Determine the (X, Y) coordinate at the center of the cell enclosing the given text.  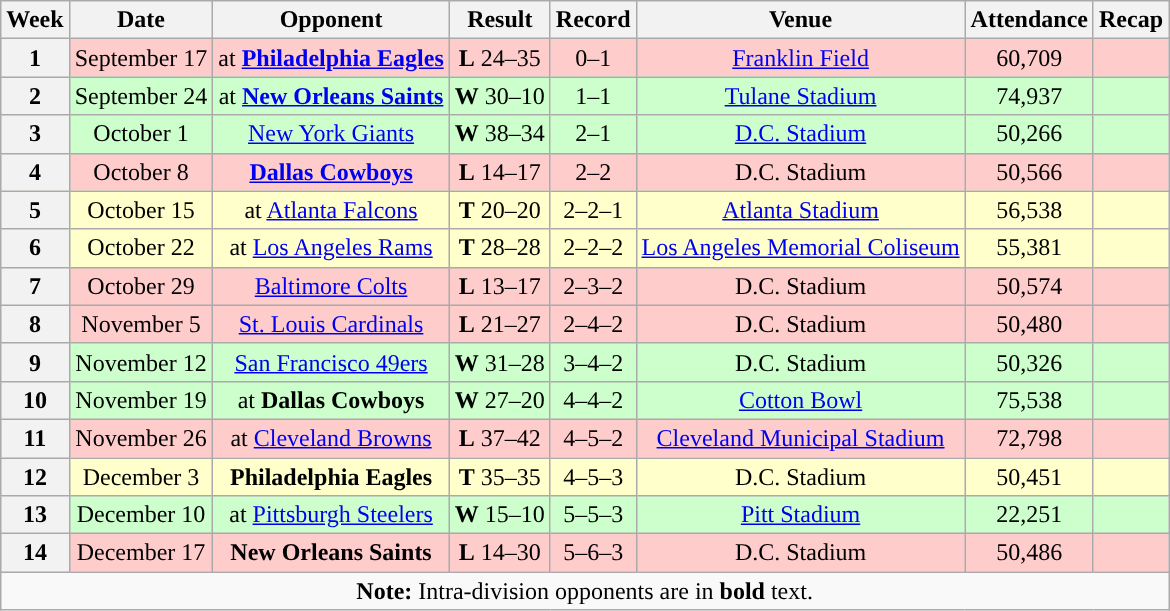
at Dallas Cowboys (331, 400)
Philadelphia Eagles (331, 477)
8 (35, 324)
9 (35, 362)
Cotton Bowl (800, 400)
3–4–2 (593, 362)
Dallas Cowboys (331, 172)
2–2 (593, 172)
November 12 (141, 362)
2 (35, 96)
at Philadelphia Eagles (331, 58)
November 19 (141, 400)
Result (500, 20)
10 (35, 400)
St. Louis Cardinals (331, 324)
Franklin Field (800, 58)
14 (35, 553)
4–5–2 (593, 438)
at Pittsburgh Steelers (331, 515)
50,480 (1029, 324)
11 (35, 438)
December 10 (141, 515)
October 15 (141, 210)
4 (35, 172)
New Orleans Saints (331, 553)
December 3 (141, 477)
22,251 (1029, 515)
L 13–17 (500, 286)
1 (35, 58)
October 29 (141, 286)
September 17 (141, 58)
W 15–10 (500, 515)
T 20–20 (500, 210)
1–1 (593, 96)
November 26 (141, 438)
5 (35, 210)
W 31–28 (500, 362)
W 38–34 (500, 134)
Atlanta Stadium (800, 210)
W 27–20 (500, 400)
at Los Angeles Rams (331, 248)
50,326 (1029, 362)
Baltimore Colts (331, 286)
50,574 (1029, 286)
0–1 (593, 58)
13 (35, 515)
Venue (800, 20)
Attendance (1029, 20)
W 30–10 (500, 96)
L 14–17 (500, 172)
2–1 (593, 134)
Note: Intra-division opponents are in bold text. (585, 591)
at New Orleans Saints (331, 96)
75,538 (1029, 400)
Week (35, 20)
7 (35, 286)
Recap (1130, 20)
Date (141, 20)
October 1 (141, 134)
50,486 (1029, 553)
September 24 (141, 96)
4–4–2 (593, 400)
2–3–2 (593, 286)
50,566 (1029, 172)
December 17 (141, 553)
56,538 (1029, 210)
T 28–28 (500, 248)
2–2–2 (593, 248)
3 (35, 134)
55,381 (1029, 248)
74,937 (1029, 96)
60,709 (1029, 58)
Opponent (331, 20)
Pitt Stadium (800, 515)
Los Angeles Memorial Coliseum (800, 248)
L 21–27 (500, 324)
5–5–3 (593, 515)
2–4–2 (593, 324)
October 8 (141, 172)
6 (35, 248)
2–2–1 (593, 210)
T 35–35 (500, 477)
San Francisco 49ers (331, 362)
50,266 (1029, 134)
at Cleveland Browns (331, 438)
72,798 (1029, 438)
at Atlanta Falcons (331, 210)
L 37–42 (500, 438)
Record (593, 20)
October 22 (141, 248)
12 (35, 477)
L 14–30 (500, 553)
Cleveland Municipal Stadium (800, 438)
L 24–35 (500, 58)
4–5–3 (593, 477)
Tulane Stadium (800, 96)
50,451 (1029, 477)
November 5 (141, 324)
5–6–3 (593, 553)
New York Giants (331, 134)
